Output the [x, y] coordinate of the center of the cell containing the given text.  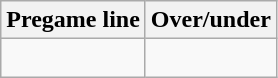
Pregame line [74, 20]
Over/under [210, 20]
